Identify which cell holds the provided text, then report its [X, Y] central coordinate. 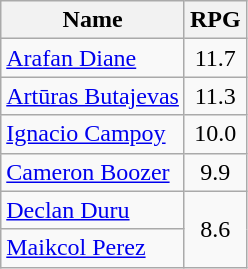
RPG [215, 20]
Name [93, 20]
11.3 [215, 96]
Artūras Butajevas [93, 96]
8.6 [215, 229]
9.9 [215, 172]
Ignacio Campoy [93, 134]
10.0 [215, 134]
11.7 [215, 58]
Cameron Boozer [93, 172]
Declan Duru [93, 210]
Maikcol Perez [93, 248]
Arafan Diane [93, 58]
